Output the (X, Y) coordinate of the center of the cell containing the given text.  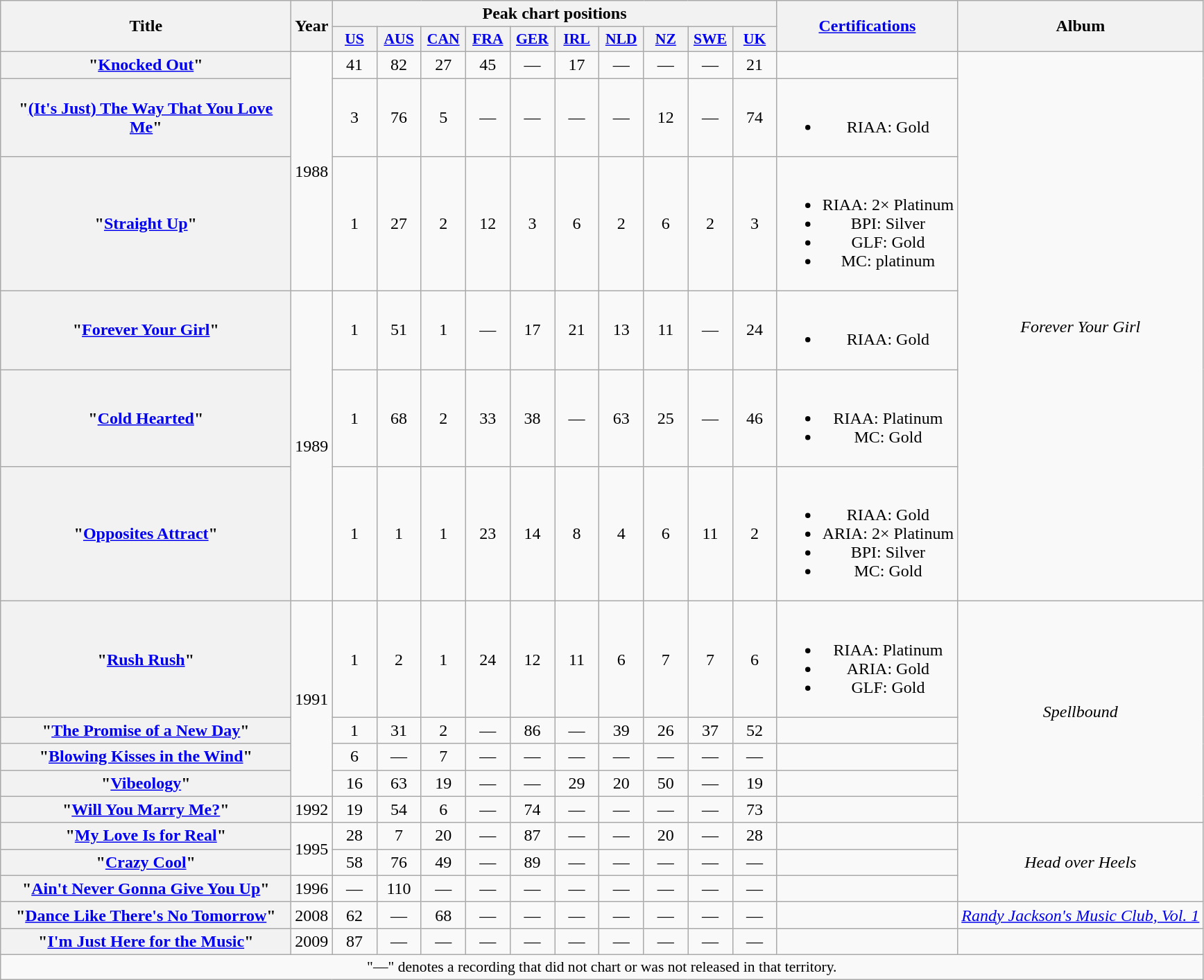
49 (443, 862)
"Opposites Attract" (146, 534)
89 (532, 862)
Album (1081, 26)
2008 (312, 915)
2009 (312, 941)
1989 (312, 447)
50 (666, 783)
IRL (577, 40)
52 (755, 730)
23 (488, 534)
46 (755, 418)
29 (577, 783)
4 (621, 534)
US (354, 40)
1988 (312, 171)
RIAA: PlatinumMC: Gold (867, 418)
14 (532, 534)
Peak chart positions (555, 14)
GER (532, 40)
NLD (621, 40)
Randy Jackson's Music Club, Vol. 1 (1081, 915)
39 (621, 730)
"Vibeology" (146, 783)
86 (532, 730)
Head over Heels (1081, 862)
UK (755, 40)
16 (354, 783)
38 (532, 418)
"Rush Rush" (146, 659)
"Blowing Kisses in the Wind" (146, 757)
51 (399, 330)
41 (354, 65)
58 (354, 862)
37 (710, 730)
110 (399, 888)
1992 (312, 809)
54 (399, 809)
"Dance Like There's No Tomorrow" (146, 915)
Title (146, 26)
NZ (666, 40)
"Forever Your Girl" (146, 330)
82 (399, 65)
RIAA: 2× PlatinumBPI: SilverGLF: GoldMC: platinum (867, 224)
25 (666, 418)
"Ain't Never Gonna Give You Up" (146, 888)
73 (755, 809)
"Crazy Cool" (146, 862)
CAN (443, 40)
Year (312, 26)
1991 (312, 699)
5 (443, 117)
SWE (710, 40)
62 (354, 915)
"(It's Just) The Way That You Love Me" (146, 117)
AUS (399, 40)
1995 (312, 849)
8 (577, 534)
"I'm Just Here for the Music" (146, 941)
Certifications (867, 26)
31 (399, 730)
13 (621, 330)
45 (488, 65)
1996 (312, 888)
"—" denotes a recording that did not chart or was not released in that territory. (602, 967)
"Will You Marry Me?" (146, 809)
FRA (488, 40)
Forever Your Girl (1081, 326)
"Knocked Out" (146, 65)
RIAA: PlatinumARIA: GoldGLF: Gold (867, 659)
RIAA: GoldARIA: 2× PlatinumBPI: SilverMC: Gold (867, 534)
"The Promise of a New Day" (146, 730)
Spellbound (1081, 712)
"Straight Up" (146, 224)
26 (666, 730)
"My Love Is for Real" (146, 836)
33 (488, 418)
"Cold Hearted" (146, 418)
